Output the [x, y] coordinate of the center of the cell containing the given text.  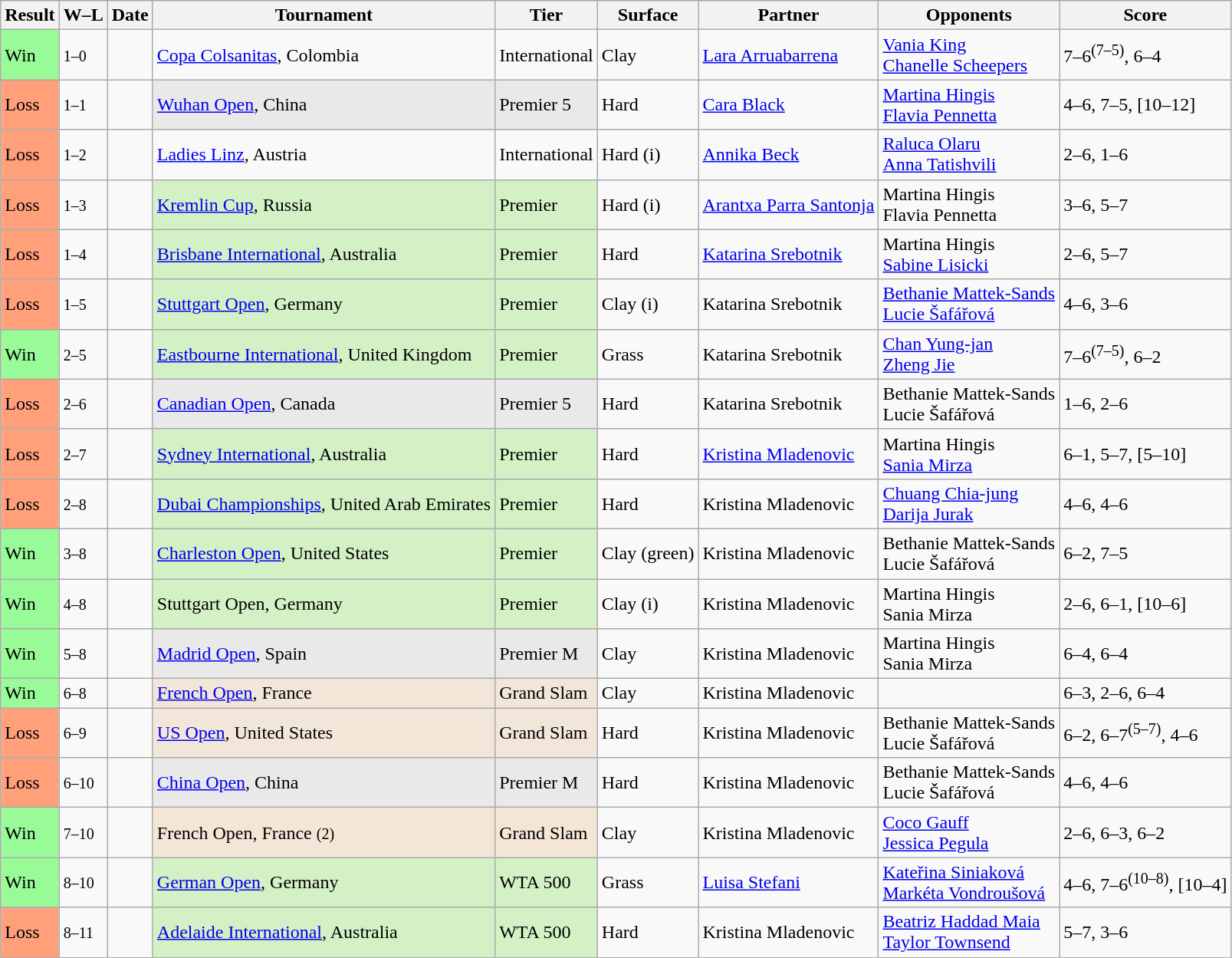
French Open, France (2) [324, 833]
7–6(7–5), 6–4 [1145, 55]
1–1 [83, 104]
1–3 [83, 204]
Opponents [969, 15]
Eastbourne International, United Kingdom [324, 354]
Annika Beck [788, 155]
4–6, 7–5, [10–12] [1145, 104]
German Open, Germany [324, 882]
Brisbane International, Australia [324, 255]
2–6, 6–1, [10–6] [1145, 603]
Luisa Stefani [788, 882]
8–10 [83, 882]
5–8 [83, 653]
Kateřina Siniaková Markéta Vondroušová [969, 882]
6–2, 6–7(5–7), 4–6 [1145, 733]
Madrid Open, Spain [324, 653]
US Open, United States [324, 733]
Ladies Linz, Austria [324, 155]
6–1, 5–7, [5–10] [1145, 454]
6–9 [83, 733]
Tournament [324, 15]
2–7 [83, 454]
Dubai Championships, United Arab Emirates [324, 503]
Adelaide International, Australia [324, 933]
8–11 [83, 933]
French Open, France [324, 693]
China Open, China [324, 782]
Kremlin Cup, Russia [324, 204]
4–6, 7–6(10–8), [10–4] [1145, 882]
Coco Gauff Jessica Pegula [969, 833]
2–5 [83, 354]
Raluca Olaru Anna Tatishvili [969, 155]
5–7, 3–6 [1145, 933]
Tier [547, 15]
1–5 [83, 304]
6–4, 6–4 [1145, 653]
Wuhan Open, China [324, 104]
Chuang Chia-jung Darija Jurak [969, 503]
1–4 [83, 255]
Martina Hingis Sabine Lisicki [969, 255]
Clay (green) [648, 554]
Chan Yung-jan Zheng Jie [969, 354]
Canadian Open, Canada [324, 403]
7–6(7–5), 6–2 [1145, 354]
1–6, 2–6 [1145, 403]
Vania King Chanelle Scheepers [969, 55]
Result [30, 15]
Score [1145, 15]
7–10 [83, 833]
2–6, 1–6 [1145, 155]
6–10 [83, 782]
W–L [83, 15]
2–6 [83, 403]
Surface [648, 15]
6–2, 7–5 [1145, 554]
4–8 [83, 603]
Sydney International, Australia [324, 454]
Beatriz Haddad Maia Taylor Townsend [969, 933]
Copa Colsanitas, Colombia [324, 55]
6–3, 2–6, 6–4 [1145, 693]
Cara Black [788, 104]
2–8 [83, 503]
6–8 [83, 693]
1–0 [83, 55]
3–6, 5–7 [1145, 204]
Date [130, 15]
Lara Arruabarrena [788, 55]
Arantxa Parra Santonja [788, 204]
4–6, 3–6 [1145, 304]
1–2 [83, 155]
2–6, 5–7 [1145, 255]
3–8 [83, 554]
2–6, 6–3, 6–2 [1145, 833]
Partner [788, 15]
Charleston Open, United States [324, 554]
